Search for the cell housing the specified text and yield its (x, y) center coordinate. 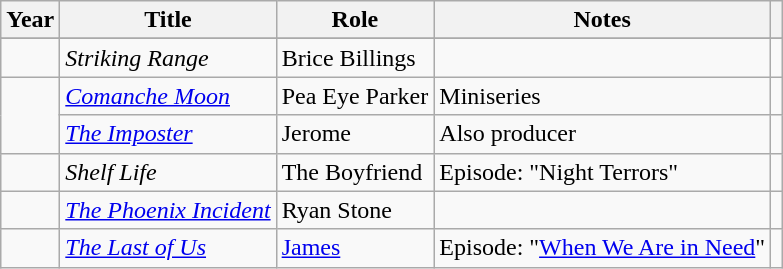
Also producer (602, 134)
Comanche Moon (168, 96)
The Boyfriend (355, 172)
Ryan Stone (355, 210)
The Phoenix Incident (168, 210)
Miniseries (602, 96)
Role (355, 20)
Year (30, 20)
Jerome (355, 134)
Striking Range (168, 58)
Episode: "Night Terrors" (602, 172)
The Imposter (168, 134)
Pea Eye Parker (355, 96)
Notes (602, 20)
James (355, 248)
The Last of Us (168, 248)
Shelf Life (168, 172)
Title (168, 20)
Brice Billings (355, 58)
Episode: "When We Are in Need" (602, 248)
